Return the (x, y) coordinate for the center point of the cell that contains the specified text.  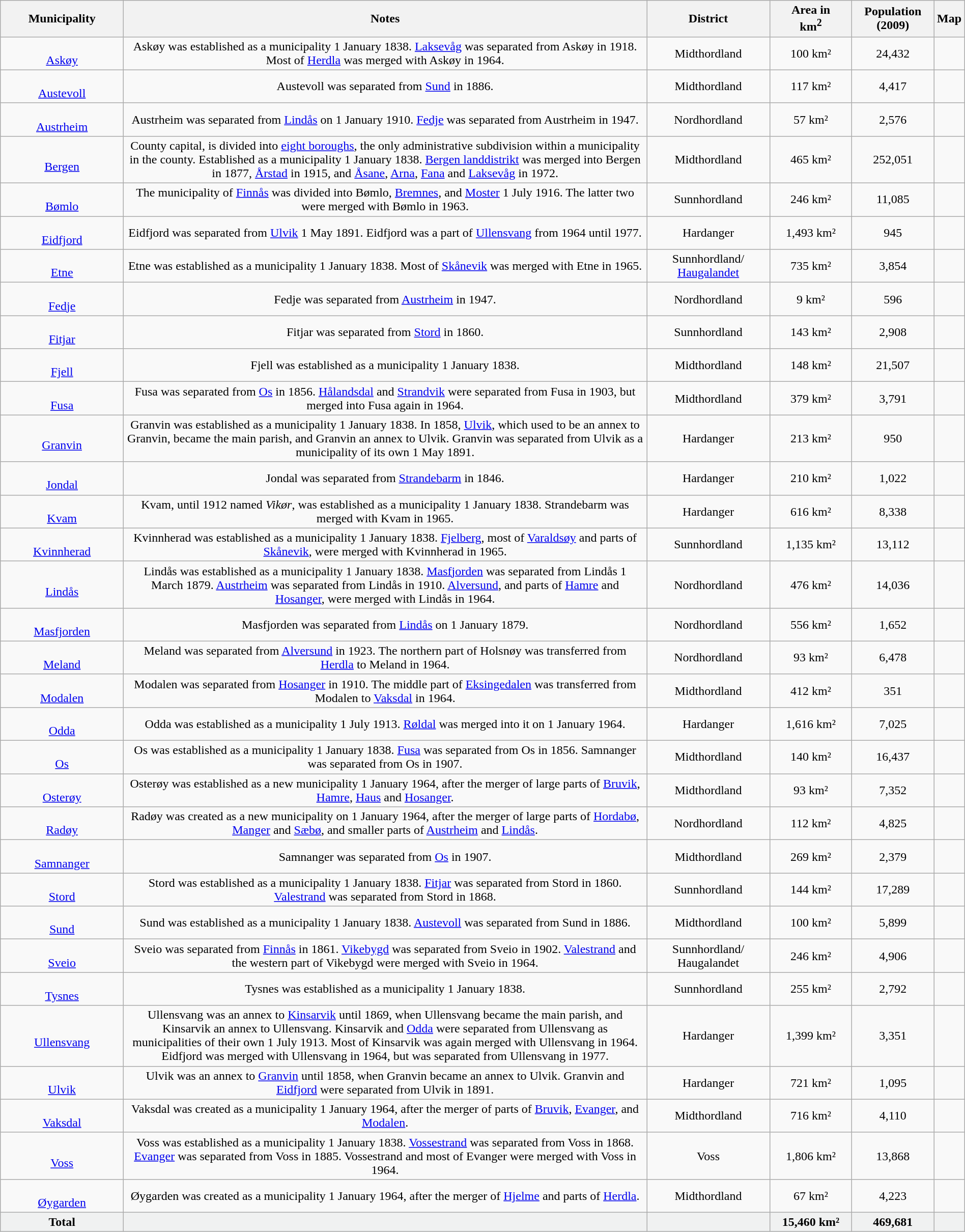
Austevoll (62, 87)
Øygarden was created as a municipality 1 January 1964, after the merger of Hjelme and parts of Herdla. (385, 1195)
Total (62, 1222)
Granvin (62, 438)
2,379 (893, 856)
11,085 (893, 200)
4,110 (893, 1116)
6,478 (893, 658)
Fjell was established as a municipality 1 January 1838. (385, 366)
721 km² (810, 1082)
2,792 (893, 989)
Eidfjord was separated from Ulvik 1 May 1891. Eidfjord was a part of Ullensvang from 1964 until 1977. (385, 233)
Odda (62, 724)
7,025 (893, 724)
112 km² (810, 824)
Ulvik (62, 1082)
17,289 (893, 890)
1,399 km² (810, 1035)
1,616 km² (810, 724)
Austevoll was separated from Sund in 1886. (385, 87)
Fedje (62, 299)
2,576 (893, 119)
213 km² (810, 438)
Meland was separated from Alversund in 1923. The northern part of Holsnøy was transferred from Herdla to Meland in 1964. (385, 658)
2,908 (893, 332)
Kvinnherad (62, 545)
District (708, 19)
Stord was established as a municipality 1 January 1838. Fitjar was separated from Stord in 1860. Valestrand was separated from Stord in 1868. (385, 890)
Odda was established as a municipality 1 July 1913. Røldal was merged into it on 1 January 1964. (385, 724)
Fitjar (62, 332)
255 km² (810, 989)
15,460 km² (810, 1222)
616 km² (810, 511)
Os (62, 758)
945 (893, 233)
Etne was established as a municipality 1 January 1838. Most of Skånevik was merged with Etne in 1965. (385, 266)
Ullensvang (62, 1035)
735 km² (810, 266)
Modalen was separated from Hosanger in 1910. The middle part of Eksingedalen was transferred from Modalen to Vaksdal in 1964. (385, 690)
Fusa was separated from Os in 1856. Hålandsdal and Strandvik were separated from Fusa in 1903, but merged into Fusa again in 1964. (385, 398)
476 km² (810, 584)
24,432 (893, 53)
Population(2009) (893, 19)
Ulvik was an annex to Granvin until 1858, when Granvin became an annex to Ulvik. Granvin and Eidfjord were separated from Ulvik in 1891. (385, 1082)
210 km² (810, 479)
Vaksdal was created as a municipality 1 January 1964, after the merger of parts of Bruvik, Evanger, and Modalen. (385, 1116)
Askøy was established as a municipality 1 January 1838. Laksevåg was separated from Askøy in 1918. Most of Herdla was merged with Askøy in 1964. (385, 53)
16,437 (893, 758)
Kvinnherad was established as a municipality 1 January 1838. Fjelberg, most of Varaldsøy and parts of Skånevik, were merged with Kvinnherad in 1965. (385, 545)
21,507 (893, 366)
Austrheim (62, 119)
1,806 km² (810, 1156)
13,868 (893, 1156)
3,854 (893, 266)
Sveio (62, 956)
Osterøy (62, 790)
Sund was established as a municipality 1 January 1838. Austevoll was separated from Sund in 1886. (385, 922)
252,051 (893, 159)
Masfjorden was separated from Lindås on 1 January 1879. (385, 624)
Sund (62, 922)
Modalen (62, 690)
7,352 (893, 790)
Jondal was separated from Strandebarm in 1846. (385, 479)
1,022 (893, 479)
465 km² (810, 159)
716 km² (810, 1116)
Eidfjord (62, 233)
Lindås (62, 584)
Radøy (62, 824)
5,899 (893, 922)
351 (893, 690)
4,417 (893, 87)
14,036 (893, 584)
Askøy (62, 53)
Osterøy was established as a new municipality 1 January 1964, after the merger of large parts of Bruvik, Hamre, Haus and Hosanger. (385, 790)
Jondal (62, 479)
Masfjorden (62, 624)
1,652 (893, 624)
Øygarden (62, 1195)
140 km² (810, 758)
117 km² (810, 87)
Vaksdal (62, 1116)
Samnanger (62, 856)
Stord (62, 890)
4,825 (893, 824)
Bergen (62, 159)
Bømlo (62, 200)
Kvam, until 1912 named Vikør, was established as a municipality 1 January 1838. Strandebarm was merged with Kvam in 1965. (385, 511)
Fitjar was separated from Stord in 1860. (385, 332)
The municipality of Finnås was divided into Bømlo, Bremnes, and Moster 1 July 1916. The latter two were merged with Bømlo in 1963. (385, 200)
950 (893, 438)
143 km² (810, 332)
269 km² (810, 856)
Etne (62, 266)
Samnanger was separated from Os in 1907. (385, 856)
Kvam (62, 511)
Tysnes (62, 989)
469,681 (893, 1222)
148 km² (810, 366)
596 (893, 299)
1,493 km² (810, 233)
1,095 (893, 1082)
556 km² (810, 624)
412 km² (810, 690)
8,338 (893, 511)
Fusa (62, 398)
9 km² (810, 299)
Map (949, 19)
67 km² (810, 1195)
13,112 (893, 545)
1,135 km² (810, 545)
Area inkm2 (810, 19)
3,791 (893, 398)
Austrheim was separated from Lindås on 1 January 1910. Fedje was separated from Austrheim in 1947. (385, 119)
Meland (62, 658)
Notes (385, 19)
4,906 (893, 956)
3,351 (893, 1035)
Municipality (62, 19)
379 km² (810, 398)
57 km² (810, 119)
144 km² (810, 890)
Fedje was separated from Austrheim in 1947. (385, 299)
Tysnes was established as a municipality 1 January 1838. (385, 989)
4,223 (893, 1195)
Fjell (62, 366)
Os was established as a municipality 1 January 1838. Fusa was separated from Os in 1856. Samnanger was separated from Os in 1907. (385, 758)
